Extract the (X, Y) coordinate from the center of the cell holding the provided text.  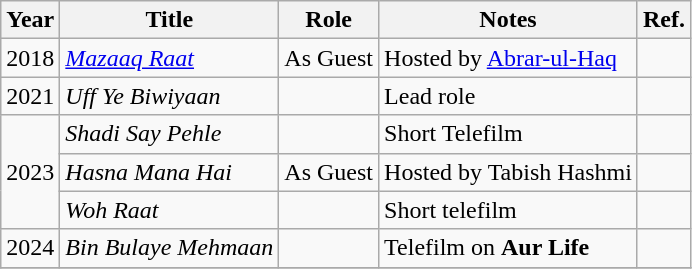
Lead role (508, 96)
Hosted by Abrar-ul-Haq (508, 58)
Short Telefilm (508, 134)
2018 (30, 58)
Hosted by Tabish Hashmi (508, 172)
Short telefilm (508, 210)
Uff Ye Biwiyaan (170, 96)
Notes (508, 20)
Bin Bulaye Mehmaan (170, 248)
2023 (30, 172)
Ref. (664, 20)
Mazaaq Raat (170, 58)
Year (30, 20)
Role (329, 20)
Telefilm on Aur Life (508, 248)
Hasna Mana Hai (170, 172)
2021 (30, 96)
Woh Raat (170, 210)
Shadi Say Pehle (170, 134)
2024 (30, 248)
Title (170, 20)
